For the text-containing cell, return its midpoint in [x, y] coordinate format. 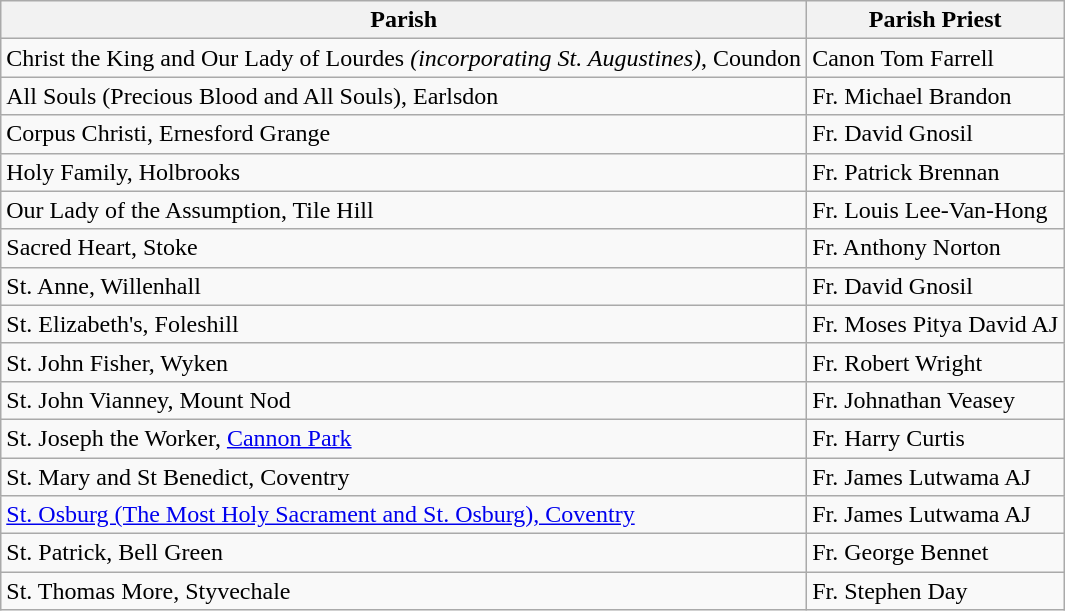
Fr. Michael Brandon [936, 96]
Fr. Harry Curtis [936, 438]
St. Mary and St Benedict, Coventry [404, 477]
St. Osburg (The Most Holy Sacrament and St. Osburg), Coventry [404, 515]
Parish [404, 20]
Fr. Robert Wright [936, 362]
Fr. Patrick Brennan [936, 172]
Holy Family, Holbrooks [404, 172]
Fr. Anthony Norton [936, 248]
Our Lady of the Assumption, Tile Hill [404, 210]
St. John Fisher, Wyken [404, 362]
St. John Vianney, Mount Nod [404, 400]
St. Elizabeth's, Foleshill [404, 324]
Fr. Stephen Day [936, 591]
Fr. Louis Lee-Van-Hong [936, 210]
Parish Priest [936, 20]
St. Joseph the Worker, Cannon Park [404, 438]
Fr. Moses Pitya David AJ [936, 324]
St. Patrick, Bell Green [404, 553]
Christ the King and Our Lady of Lourdes (incorporating St. Augustines), Coundon [404, 58]
Sacred Heart, Stoke [404, 248]
St. Anne, Willenhall [404, 286]
Fr. George Bennet [936, 553]
Fr. Johnathan Veasey [936, 400]
Corpus Christi, Ernesford Grange [404, 134]
All Souls (Precious Blood and All Souls), Earlsdon [404, 96]
St. Thomas More, Styvechale [404, 591]
Canon Tom Farrell [936, 58]
